Provide the (X, Y) coordinate of the cell's center where the given text is located.  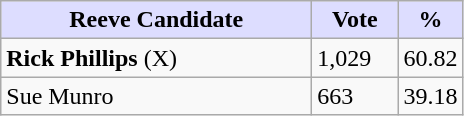
Reeve Candidate (156, 20)
% (430, 20)
39.18 (430, 96)
Rick Phillips (X) (156, 58)
Vote (355, 20)
663 (355, 96)
1,029 (355, 58)
Sue Munro (156, 96)
60.82 (430, 58)
